Output the (x, y) coordinate of the center of the cell containing the given text.  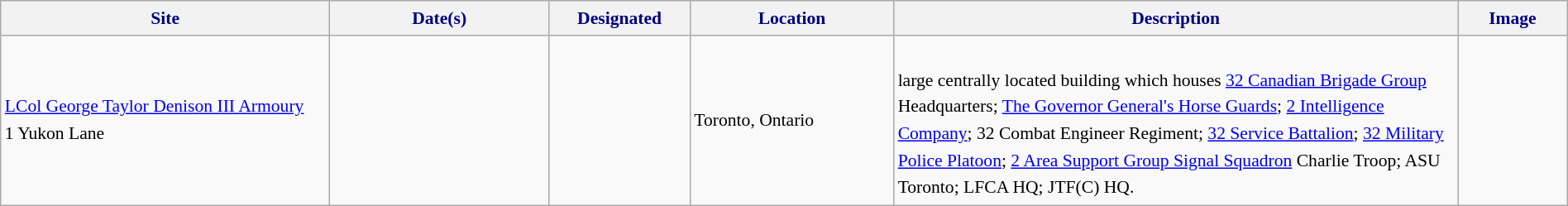
LCol George Taylor Denison III Armoury1 Yukon Lane (165, 121)
Description (1176, 18)
Location (791, 18)
Image (1513, 18)
Site (165, 18)
Designated (619, 18)
Date(s) (440, 18)
Toronto, Ontario (791, 121)
